Find where the given text appears and provide that cell's center as [X, Y] coordinate. 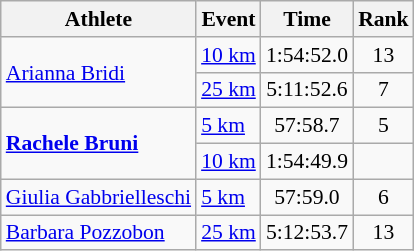
1:54:49.9 [307, 162]
5:12:53.7 [307, 233]
Event [228, 19]
57:59.0 [307, 197]
5:11:52.6 [307, 90]
Rank [384, 19]
6 [384, 197]
Giulia Gabbrielleschi [98, 197]
Rachele Bruni [98, 144]
5 [384, 126]
Barbara Pozzobon [98, 233]
57:58.7 [307, 126]
Athlete [98, 19]
Arianna Bridi [98, 72]
7 [384, 90]
Time [307, 19]
1:54:52.0 [307, 55]
